Identify which cell holds the provided text, then report its [x, y] central coordinate. 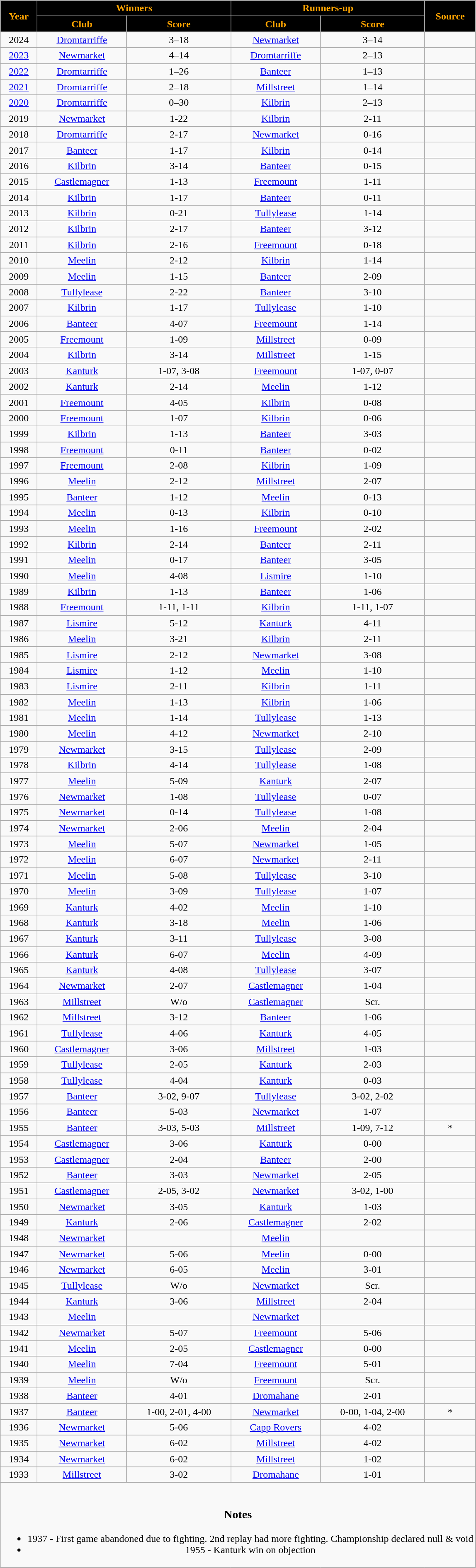
1950 [19, 1207]
1984 [19, 670]
1988 [19, 607]
1–13 [373, 71]
0-18 [373, 245]
1-11, 1-07 [373, 607]
1986 [19, 639]
2020 [19, 103]
1990 [19, 576]
1975 [19, 812]
4-14 [179, 765]
5-09 [179, 781]
2014 [19, 198]
4-12 [179, 734]
0-16 [373, 134]
2002 [19, 387]
1973 [19, 844]
2019 [19, 118]
1-07, 0-07 [373, 371]
1960 [19, 1049]
2-05, 3-02 [179, 1191]
1–14 [373, 87]
0–30 [179, 103]
3-15 [179, 749]
1979 [19, 749]
1966 [19, 954]
1983 [19, 686]
7-04 [179, 1364]
2-00 [373, 1159]
5-08 [179, 875]
3-02, 1-00 [373, 1191]
1947 [19, 1254]
2013 [19, 213]
2005 [19, 339]
1959 [19, 1065]
4–14 [179, 56]
1958 [19, 1080]
4-09 [373, 954]
3-11 [179, 938]
2015 [19, 181]
2023 [19, 56]
Runners-up [328, 8]
1933 [19, 1475]
2021 [19, 87]
1985 [19, 655]
4-06 [179, 1033]
1-16 [179, 529]
1954 [19, 1143]
3-03, 5-03 [179, 1128]
2-03 [373, 1065]
2018 [19, 134]
0-10 [373, 513]
1964 [19, 986]
1-11, 1-11 [179, 607]
0-08 [373, 402]
1998 [19, 449]
1970 [19, 891]
1993 [19, 529]
0-07 [373, 797]
2016 [19, 166]
1945 [19, 1285]
2012 [19, 229]
1944 [19, 1301]
1991 [19, 560]
2-10 [373, 734]
1968 [19, 923]
1951 [19, 1191]
1939 [19, 1380]
2010 [19, 261]
1936 [19, 1427]
4-11 [373, 623]
3-09 [179, 891]
0-02 [373, 449]
5-03 [179, 1112]
1957 [19, 1096]
1-01 [373, 1475]
4-04 [179, 1080]
1965 [19, 970]
1971 [19, 875]
Year [19, 16]
1942 [19, 1333]
2-01 [373, 1396]
0-06 [373, 418]
3-02 [179, 1475]
1949 [19, 1223]
2001 [19, 402]
2004 [19, 355]
1946 [19, 1270]
1-07, 3-08 [179, 371]
1969 [19, 907]
2008 [19, 292]
4-01 [179, 1396]
1976 [19, 797]
Winners [134, 8]
2003 [19, 371]
1952 [19, 1175]
1934 [19, 1459]
1938 [19, 1396]
3-21 [179, 639]
2-08 [179, 466]
2017 [19, 150]
0-15 [373, 166]
1982 [19, 702]
5-01 [373, 1364]
3-01 [373, 1270]
3-02, 9-07 [179, 1096]
1937 [19, 1411]
1953 [19, 1159]
1967 [19, 938]
1997 [19, 466]
2011 [19, 245]
1996 [19, 481]
0-17 [179, 560]
0-03 [373, 1080]
3-02, 2-02 [373, 1096]
6-05 [179, 1270]
1987 [19, 623]
2–18 [179, 87]
1992 [19, 544]
1989 [19, 592]
1980 [19, 734]
2-16 [179, 245]
1941 [19, 1348]
Notes1937 - First game abandoned due to fighting. 2nd replay had more fighting. Championship declared null & void1955 - Kanturk win on objection [238, 1525]
1-00, 2-01, 4-00 [179, 1411]
1-05 [373, 844]
1977 [19, 781]
2006 [19, 324]
3-07 [373, 970]
1–26 [179, 71]
3-18 [179, 923]
Source [450, 16]
4-07 [179, 324]
1943 [19, 1317]
1961 [19, 1033]
1-22 [179, 118]
1962 [19, 1017]
3–18 [179, 40]
2007 [19, 308]
1974 [19, 828]
2009 [19, 276]
1981 [19, 718]
1-02 [373, 1459]
1935 [19, 1443]
0-21 [179, 213]
3–14 [373, 40]
1963 [19, 1002]
1972 [19, 860]
2022 [19, 71]
Capp Rovers [276, 1427]
1999 [19, 434]
1948 [19, 1238]
1-09, 7-12 [373, 1128]
2-22 [179, 292]
5-12 [179, 623]
2024 [19, 40]
1994 [19, 513]
0-09 [373, 339]
1940 [19, 1364]
0-00, 1-04, 2-00 [373, 1411]
1978 [19, 765]
1995 [19, 497]
1-04 [373, 986]
1955 [19, 1128]
2000 [19, 418]
1956 [19, 1112]
